Determine the (X, Y) coordinate at the center of the cell enclosing the given text.  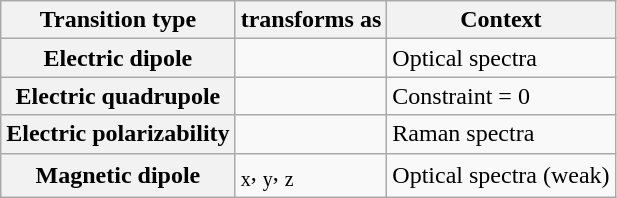
Magnetic dipole (118, 175)
Optical spectra (weak) (501, 175)
x, y, z (311, 175)
transforms as (311, 20)
Constraint = 0 (501, 96)
Transition type (118, 20)
Electric quadrupole (118, 96)
Optical spectra (501, 58)
Context (501, 20)
Raman spectra (501, 134)
Electric dipole (118, 58)
Electric polarizability (118, 134)
